Capture the cell that displays the provided text and extract its (X, Y) central coordinate. 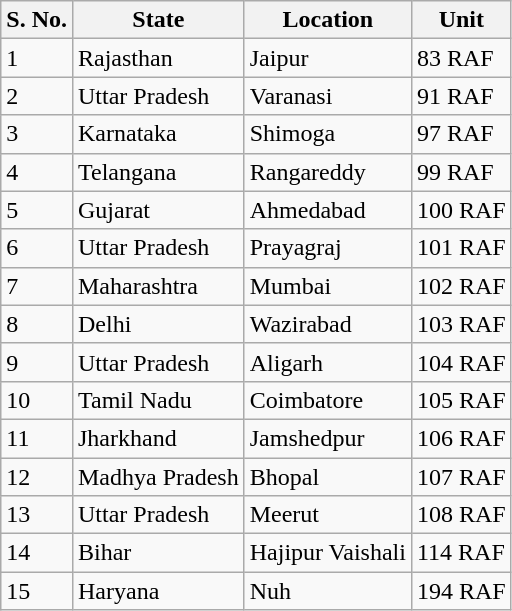
103 RAF (461, 324)
13 (37, 515)
8 (37, 324)
106 RAF (461, 438)
2 (37, 96)
Haryana (158, 591)
Nuh (328, 591)
Jharkhand (158, 438)
4 (37, 172)
Coimbatore (328, 400)
97 RAF (461, 134)
104 RAF (461, 362)
Location (328, 20)
194 RAF (461, 591)
Mumbai (328, 286)
Maharashtra (158, 286)
99 RAF (461, 172)
100 RAF (461, 210)
Rangareddy (328, 172)
Aligarh (328, 362)
Jaipur (328, 58)
Tamil Nadu (158, 400)
6 (37, 248)
Bihar (158, 553)
3 (37, 134)
83 RAF (461, 58)
102 RAF (461, 286)
State (158, 20)
Madhya Pradesh (158, 477)
Wazirabad (328, 324)
Ahmedabad (328, 210)
114 RAF (461, 553)
Varanasi (328, 96)
Delhi (158, 324)
Rajasthan (158, 58)
5 (37, 210)
91 RAF (461, 96)
Shimoga (328, 134)
S. No. (37, 20)
Meerut (328, 515)
Karnataka (158, 134)
9 (37, 362)
Gujarat (158, 210)
12 (37, 477)
107 RAF (461, 477)
Jamshedpur (328, 438)
Bhopal (328, 477)
108 RAF (461, 515)
11 (37, 438)
7 (37, 286)
105 RAF (461, 400)
Unit (461, 20)
101 RAF (461, 248)
15 (37, 591)
Prayagraj (328, 248)
Telangana (158, 172)
1 (37, 58)
14 (37, 553)
Hajipur Vaishali (328, 553)
10 (37, 400)
